For the text-containing cell, return its midpoint in [x, y] coordinate format. 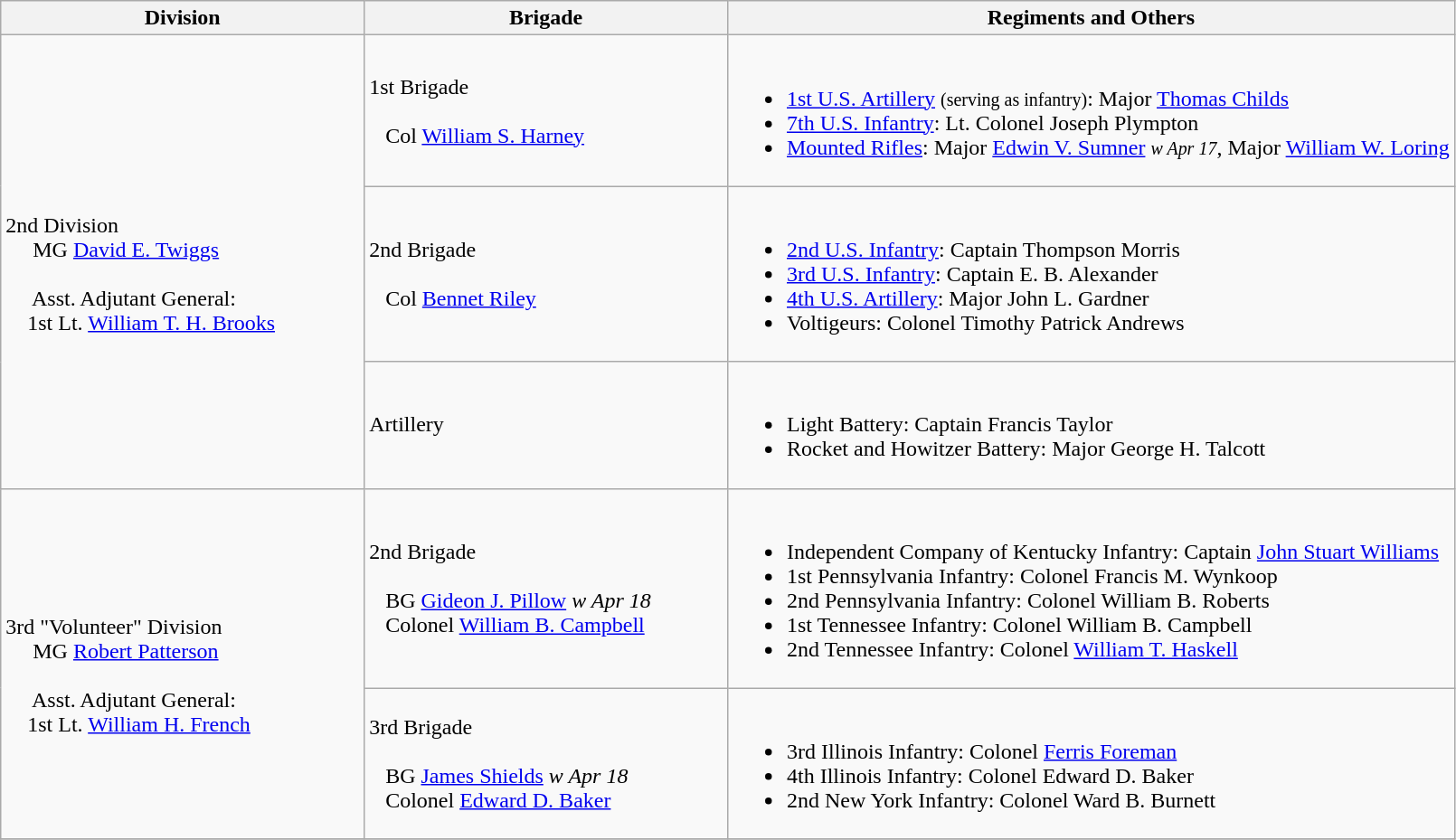
Artillery [546, 425]
1st Brigade Col William S. Harney [546, 110]
3rd Brigade BG James Shields w Apr 18 Colonel Edward D. Baker [546, 763]
Light Battery: Captain Francis TaylorRocket and Howitzer Battery: Major George H. Talcott [1091, 425]
2nd Division MG David E. Twiggs Asst. Adjutant General: 1st Lt. William T. H. Brooks [183, 262]
2nd Brigade Col Bennet Riley [546, 274]
Regiments and Others [1091, 18]
Division [183, 18]
3rd "Volunteer" Division MG Robert Patterson Asst. Adjutant General: 1st Lt. William H. French [183, 664]
2nd Brigade BG Gideon J. Pillow w Apr 18 Colonel William B. Campbell [546, 588]
3rd Illinois Infantry: Colonel Ferris Foreman4th Illinois Infantry: Colonel Edward D. Baker2nd New York Infantry: Colonel Ward B. Burnett [1091, 763]
Brigade [546, 18]
